Output the [x, y] coordinate of the center of the cell containing the given text.  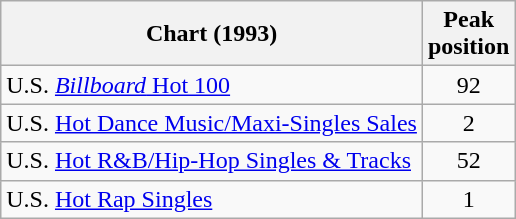
52 [468, 161]
U.S. Hot Dance Music/Maxi-Singles Sales [212, 123]
Peakposition [468, 34]
1 [468, 199]
2 [468, 123]
Chart (1993) [212, 34]
U.S. Hot R&B/Hip-Hop Singles & Tracks [212, 161]
92 [468, 85]
U.S. Billboard Hot 100 [212, 85]
U.S. Hot Rap Singles [212, 199]
